Search for the cell housing the specified text and yield its [x, y] center coordinate. 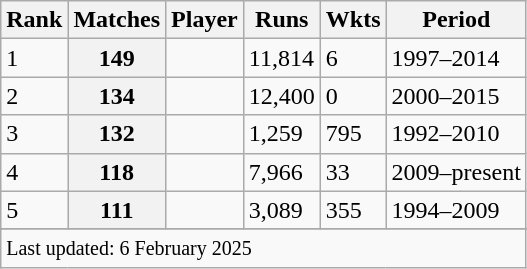
Rank [34, 20]
149 [117, 58]
355 [353, 210]
1992–2010 [456, 134]
2 [34, 96]
3 [34, 134]
1994–2009 [456, 210]
1997–2014 [456, 58]
134 [117, 96]
Player [205, 20]
4 [34, 172]
0 [353, 96]
5 [34, 210]
795 [353, 134]
1 [34, 58]
6 [353, 58]
Runs [282, 20]
Wkts [353, 20]
33 [353, 172]
7,966 [282, 172]
Last updated: 6 February 2025 [264, 248]
1,259 [282, 134]
118 [117, 172]
2000–2015 [456, 96]
111 [117, 210]
12,400 [282, 96]
3,089 [282, 210]
Period [456, 20]
11,814 [282, 58]
Matches [117, 20]
132 [117, 134]
2009–present [456, 172]
